For the text-containing cell, return its midpoint in (x, y) coordinate format. 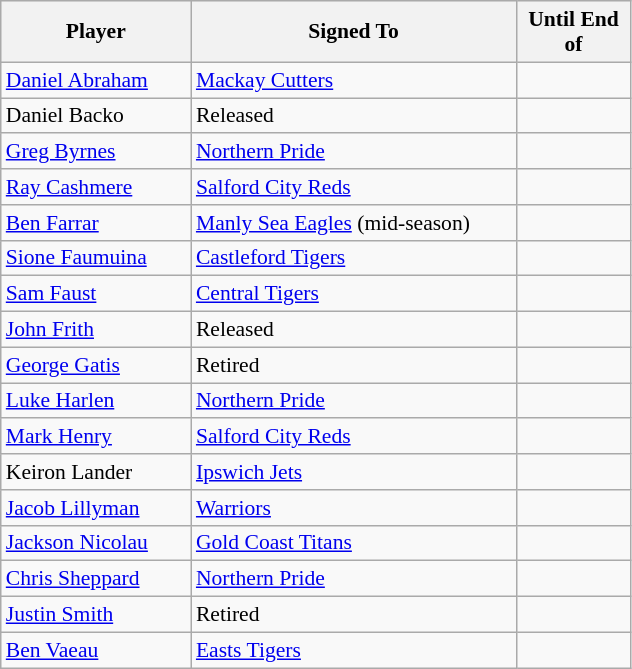
Jacob Lillyman (96, 508)
Greg Byrnes (96, 152)
Chris Sheppard (96, 579)
Sam Faust (96, 294)
Mackay Cutters (354, 80)
Jackson Nicolau (96, 543)
Until End of (574, 32)
Manly Sea Eagles (mid-season) (354, 223)
Castleford Tigers (354, 258)
Ben Vaeau (96, 650)
Luke Harlen (96, 401)
Daniel Backo (96, 116)
Keiron Lander (96, 472)
Player (96, 32)
Gold Coast Titans (354, 543)
John Frith (96, 330)
Warriors (354, 508)
Ipswich Jets (354, 472)
Mark Henry (96, 437)
Ben Farrar (96, 223)
Justin Smith (96, 615)
Daniel Abraham (96, 80)
Easts Tigers (354, 650)
Signed To (354, 32)
Sione Faumuina (96, 258)
Ray Cashmere (96, 187)
George Gatis (96, 365)
Central Tigers (354, 294)
